Detect which cell encompasses the target text, then output its [x, y] center coordinate. 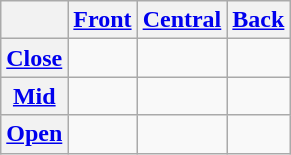
Close [34, 58]
Open [34, 134]
Front [102, 20]
Central [182, 20]
Mid [34, 96]
Back [258, 20]
